Capture the cell that displays the provided text and extract its [X, Y] central coordinate. 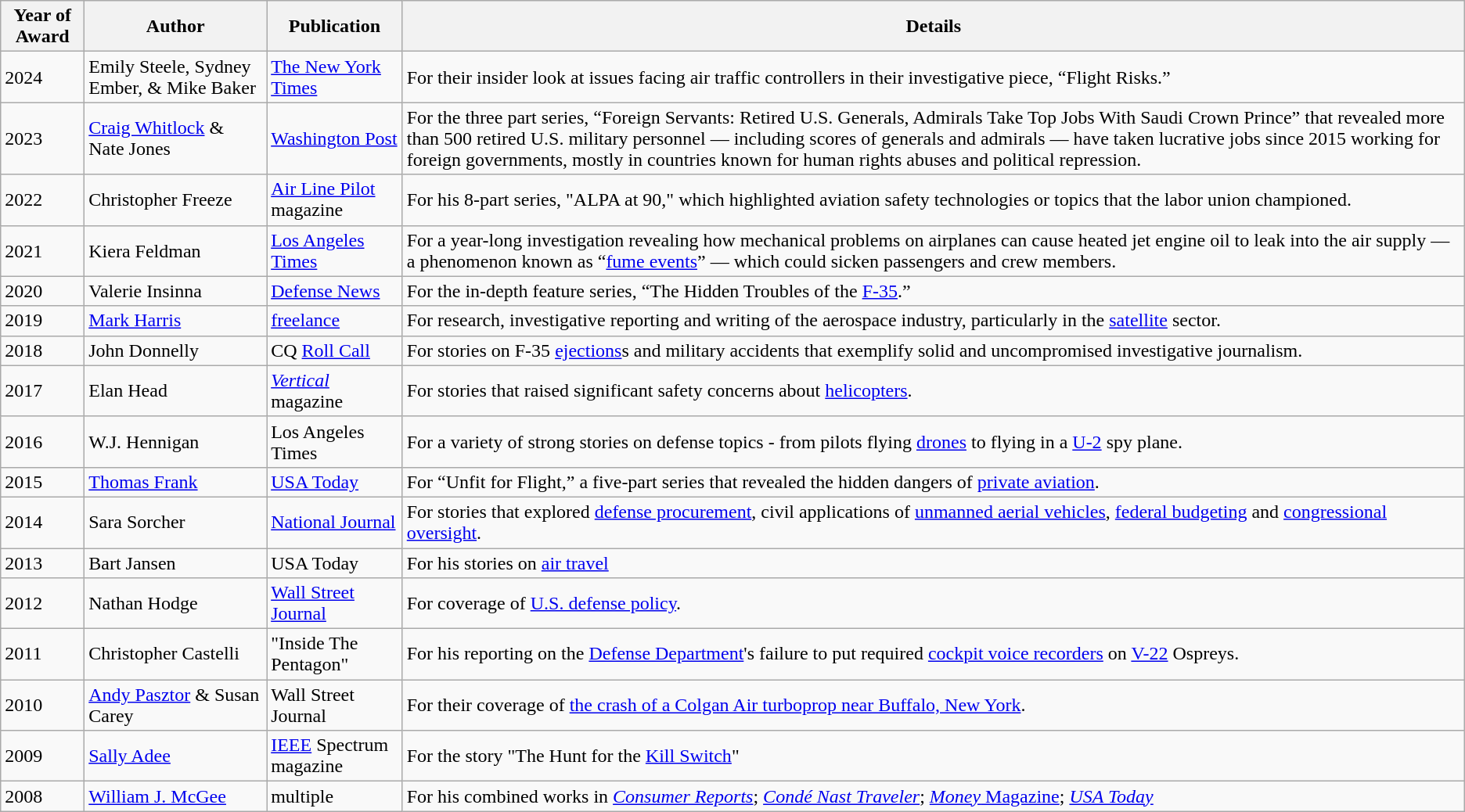
Vertical magazine [335, 391]
multiple [335, 796]
For his combined works in Consumer Reports; Condé Nast Traveler; Money Magazine; USA Today [933, 796]
2021 [42, 250]
2009 [42, 756]
For stories that explored defense procurement, civil applications of unmanned aerial vehicles, federal budgeting and congressional oversight. [933, 523]
Thomas Frank [175, 482]
2019 [42, 321]
2023 [42, 138]
2014 [42, 523]
William J. McGee [175, 796]
2020 [42, 291]
W.J. Hennigan [175, 441]
2024 [42, 77]
The New York Times [335, 77]
freelance [335, 321]
For his stories on air travel [933, 562]
Defense News [335, 291]
2015 [42, 482]
Bart Jansen [175, 562]
2018 [42, 350]
2008 [42, 796]
"Inside The Pentagon" [335, 654]
Craig Whitlock & Nate Jones [175, 138]
Mark Harris [175, 321]
Author [175, 27]
2022 [42, 200]
Publication [335, 27]
Christopher Freeze [175, 200]
Valerie Insinna [175, 291]
2013 [42, 562]
2016 [42, 441]
Kiera Feldman [175, 250]
2011 [42, 654]
For the in-depth feature series, “The Hidden Troubles of the F-35.” [933, 291]
John Donnelly [175, 350]
For their insider look at issues facing air traffic controllers in their investigative piece, “Flight Risks.” [933, 77]
CQ Roll Call [335, 350]
Emily Steele, Sydney Ember, & Mike Baker [175, 77]
For research, investigative reporting and writing of the aerospace industry, particularly in the satellite sector. [933, 321]
Sara Sorcher [175, 523]
For coverage of U.S. defense policy. [933, 604]
For “Unfit for Flight,” a five-part series that revealed the hidden dangers of private aviation. [933, 482]
For stories on F-35 ejectionss and military accidents that exemplify solid and uncompromised investigative journalism. [933, 350]
For the story "The Hunt for the Kill Switch" [933, 756]
Elan Head [175, 391]
National Journal [335, 523]
Andy Pasztor & Susan Carey [175, 706]
2012 [42, 604]
Air Line Pilot magazine [335, 200]
For his 8-part series, "ALPA at 90," which highlighted aviation safety technologies or topics that the labor union championed. [933, 200]
For his reporting on the Defense Department's failure to put required cockpit voice recorders on V-22 Ospreys. [933, 654]
2010 [42, 706]
Sally Adee [175, 756]
Details [933, 27]
Christopher Castelli [175, 654]
IEEE Spectrum magazine [335, 756]
Nathan Hodge [175, 604]
For a variety of strong stories on defense topics - from pilots flying drones to flying in a U-2 spy plane. [933, 441]
Year of Award [42, 27]
2017 [42, 391]
Washington Post [335, 138]
For their coverage of the crash of a Colgan Air turboprop near Buffalo, New York. [933, 706]
For stories that raised significant safety concerns about helicopters. [933, 391]
